Capture the cell that displays the provided text and extract its (x, y) central coordinate. 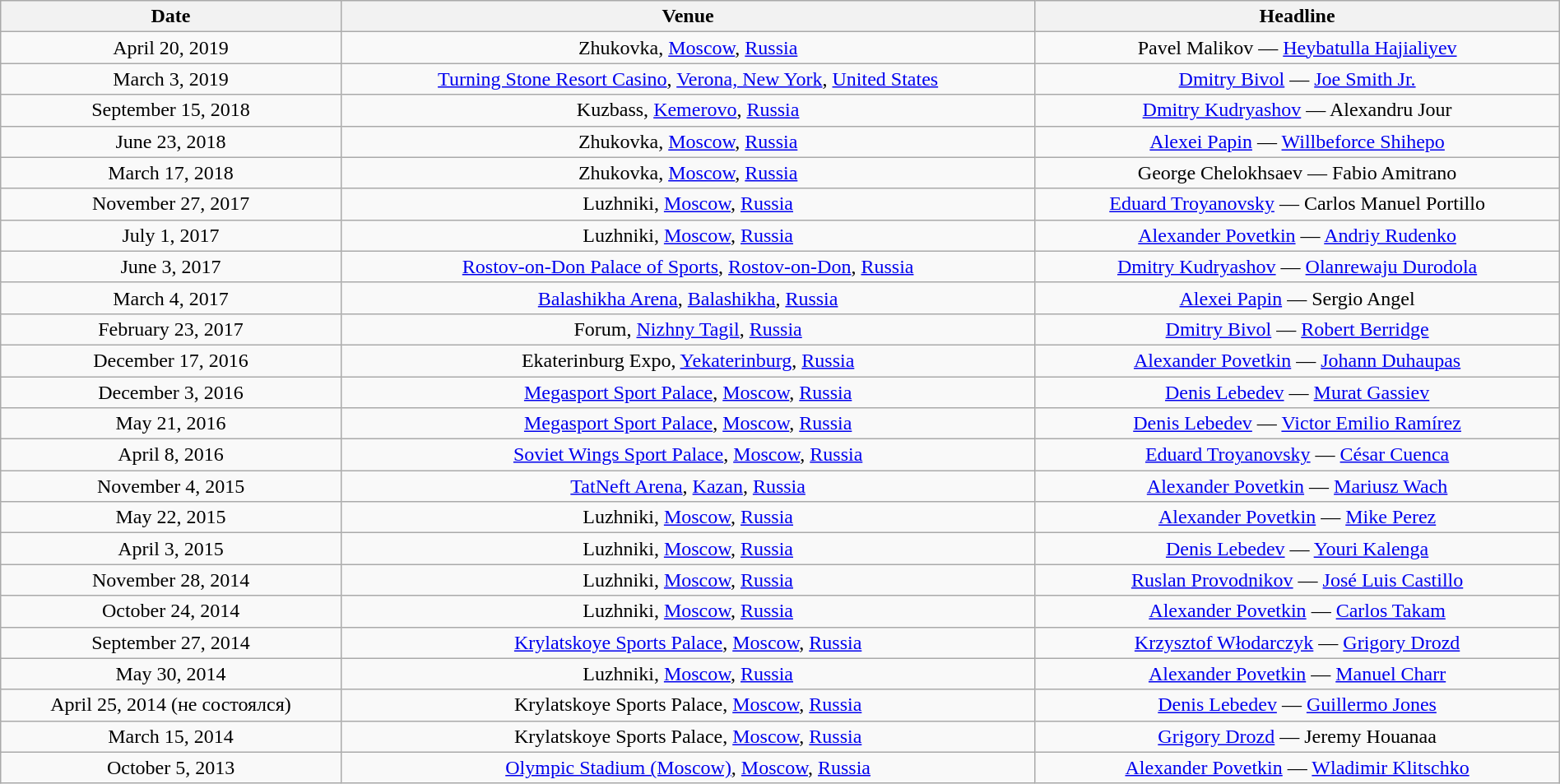
December 3, 2016 (171, 392)
March 4, 2017 (171, 298)
May 22, 2015 (171, 517)
Kuzbass, Kemerovo, Russia (688, 110)
July 1, 2017 (171, 235)
Venue (688, 16)
Olympic Stadium (Moscow), Moscow, Russia (688, 768)
Alexander Povetkin — Manuel Charr (1297, 674)
Alexander Povetkin — Johann Duhaupas (1297, 360)
March 3, 2019 (171, 79)
April 25, 2014 (не состоялся) (171, 705)
George Chelokhsaev — Fabio Amitrano (1297, 173)
Alexei Papin — Willbeforce Shihepo (1297, 141)
Rostov-on-Don Palace of Sports, Rostov-on-Don, Russia (688, 267)
March 17, 2018 (171, 173)
Denis Lebedev — Murat Gassiev (1297, 392)
Dmitry Kudryashov — Olanrewaju Durodola (1297, 267)
Alexei Papin — Sergio Angel (1297, 298)
April 3, 2015 (171, 549)
Denis Lebedev — Youri Kalenga (1297, 549)
Dmitry Bivol — Robert Berridge (1297, 329)
May 21, 2016 (171, 424)
Balashikha Arena, Balashikha, Russia (688, 298)
June 3, 2017 (171, 267)
Denis Lebedev — Guillermo Jones (1297, 705)
May 30, 2014 (171, 674)
October 5, 2013 (171, 768)
Ruslan Provodnikov — José Luis Castillo (1297, 580)
November 27, 2017 (171, 204)
June 23, 2018 (171, 141)
Headline (1297, 16)
Grigory Drozd — Jeremy Houanaa (1297, 736)
Pavel Malikov — Heybatulla Hajialiyev (1297, 48)
Alexander Povetkin — Carlos Takam (1297, 611)
April 20, 2019 (171, 48)
Eduard Troyanovsky — César Cuenca (1297, 455)
December 17, 2016 (171, 360)
Krzysztof Włodarczyk — Grigory Drozd (1297, 643)
Turning Stone Resort Casino, Verona, New York, United States (688, 79)
April 8, 2016 (171, 455)
Dmitry Kudryashov — Alexandru Jour (1297, 110)
Dmitry Bivol — Joe Smith Jr. (1297, 79)
Alexander Povetkin — Mariusz Wach (1297, 486)
September 27, 2014 (171, 643)
Forum, Nizhny Tagil, Russia (688, 329)
Alexander Povetkin — Wladimir Klitschko (1297, 768)
February 23, 2017 (171, 329)
November 4, 2015 (171, 486)
Alexander Povetkin — Andriy Rudenko (1297, 235)
Date (171, 16)
Alexander Povetkin — Mike Perez (1297, 517)
Eduard Troyanovsky — Carlos Manuel Portillo (1297, 204)
March 15, 2014 (171, 736)
November 28, 2014 (171, 580)
Ekaterinburg Expo, Yekaterinburg, Russia (688, 360)
Soviet Wings Sport Palace, Moscow, Russia (688, 455)
September 15, 2018 (171, 110)
TatNeft Arena, Kazan, Russia (688, 486)
October 24, 2014 (171, 611)
Denis Lebedev — Victor Emilio Ramírez (1297, 424)
